For the text-containing cell, return its midpoint in (x, y) coordinate format. 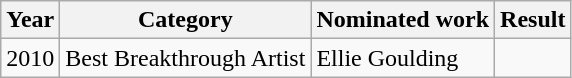
Result (533, 20)
Category (186, 20)
Best Breakthrough Artist (186, 58)
Nominated work (403, 20)
Year (30, 20)
2010 (30, 58)
Ellie Goulding (403, 58)
